Locate the cell with the specified text and output its (X, Y) center coordinate. 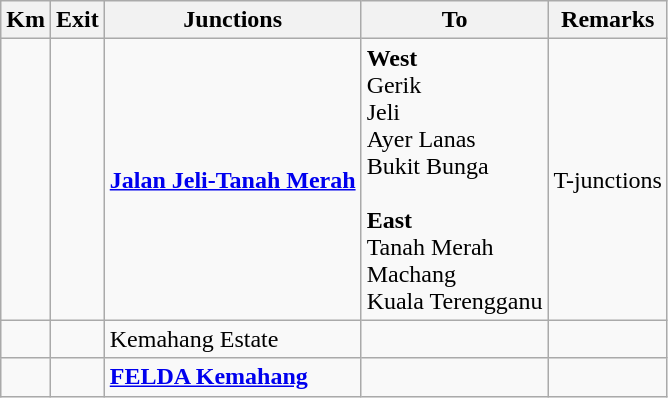
FELDA Kemahang (232, 377)
Km (26, 20)
Exit (77, 20)
Jalan Jeli-Tanah Merah (232, 180)
Kemahang Estate (232, 339)
To (454, 20)
Junctions (232, 20)
T-junctions (608, 180)
West Gerik Jeli Ayer Lanas Bukit BungaEast Tanah Merah Machang Kuala Terengganu (454, 180)
Remarks (608, 20)
